Identify which cell holds the provided text, then report its [x, y] central coordinate. 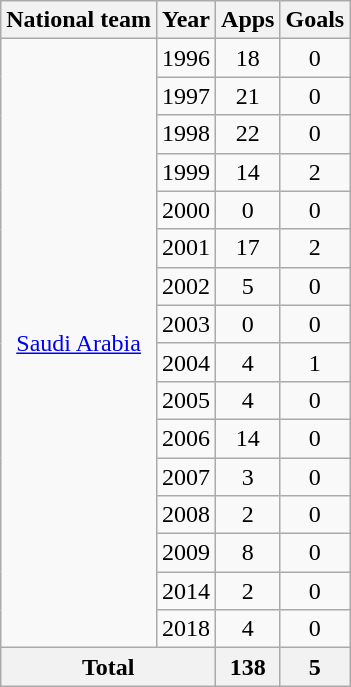
1996 [186, 58]
2005 [186, 400]
2007 [186, 477]
1999 [186, 172]
2000 [186, 210]
2003 [186, 324]
2004 [186, 362]
2008 [186, 515]
2006 [186, 438]
Apps [248, 20]
18 [248, 58]
1998 [186, 134]
17 [248, 248]
National team [79, 20]
Saudi Arabia [79, 344]
21 [248, 96]
1997 [186, 96]
8 [248, 553]
1 [315, 362]
22 [248, 134]
138 [248, 667]
2001 [186, 248]
2018 [186, 629]
Total [108, 667]
Goals [315, 20]
Year [186, 20]
2002 [186, 286]
2009 [186, 553]
3 [248, 477]
2014 [186, 591]
